Pinpoint the cell where the given text exists, returning its (x, y) midpoint coordinate. 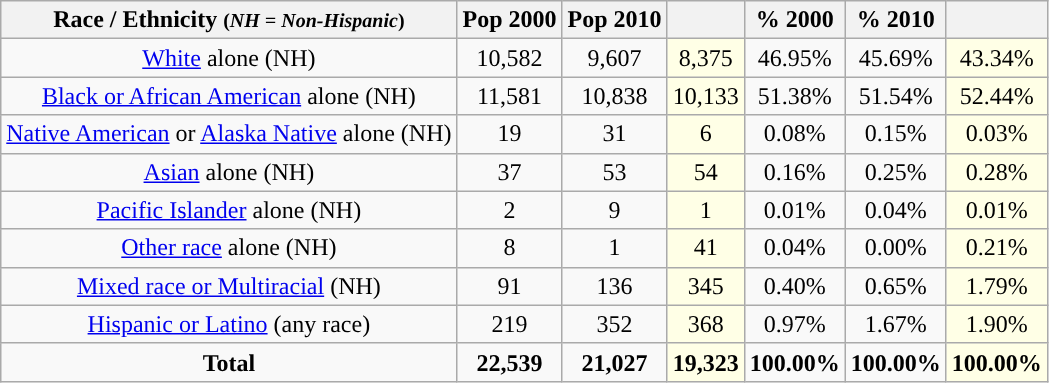
41 (706, 248)
368 (706, 324)
0.28% (996, 172)
Total (229, 362)
0.21% (996, 248)
45.69% (896, 58)
136 (614, 286)
11,581 (510, 96)
0.08% (794, 134)
352 (614, 324)
19,323 (706, 362)
0.25% (896, 172)
0.00% (896, 248)
52.44% (996, 96)
0.40% (794, 286)
0.15% (896, 134)
10,582 (510, 58)
Race / Ethnicity (NH = Non-Hispanic) (229, 20)
1.67% (896, 324)
10,838 (614, 96)
345 (706, 286)
22,539 (510, 362)
51.38% (794, 96)
0.03% (996, 134)
19 (510, 134)
37 (510, 172)
54 (706, 172)
8 (510, 248)
Pacific Islander alone (NH) (229, 210)
0.65% (896, 286)
0.97% (794, 324)
53 (614, 172)
1.90% (996, 324)
10,133 (706, 96)
91 (510, 286)
Pop 2010 (614, 20)
8,375 (706, 58)
2 (510, 210)
Pop 2000 (510, 20)
6 (706, 134)
21,027 (614, 362)
Hispanic or Latino (any race) (229, 324)
31 (614, 134)
Black or African American alone (NH) (229, 96)
Native American or Alaska Native alone (NH) (229, 134)
% 2010 (896, 20)
Asian alone (NH) (229, 172)
Mixed race or Multiracial (NH) (229, 286)
9,607 (614, 58)
46.95% (794, 58)
219 (510, 324)
9 (614, 210)
Other race alone (NH) (229, 248)
White alone (NH) (229, 58)
0.16% (794, 172)
% 2000 (794, 20)
43.34% (996, 58)
51.54% (896, 96)
1.79% (996, 286)
